Provide the [x, y] coordinate of the cell's center where the given text is located.  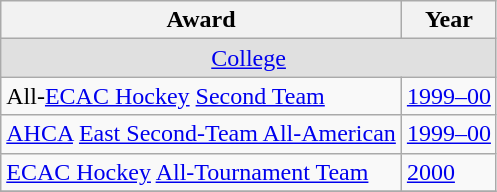
ECAC Hockey All-Tournament Team [202, 172]
All-ECAC Hockey Second Team [202, 96]
2000 [448, 172]
Award [202, 20]
AHCA East Second-Team All-American [202, 134]
Year [448, 20]
College [249, 58]
